Search for the cell housing the specified text and yield its (X, Y) center coordinate. 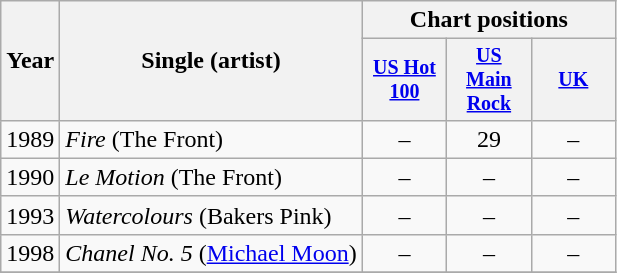
Chanel No. 5 (Michael Moon) (211, 253)
US Hot 100 (404, 80)
Year (30, 61)
1993 (30, 215)
1998 (30, 253)
Watercolours (Bakers Pink) (211, 215)
Chart positions (488, 20)
Single (artist) (211, 61)
UK (573, 80)
1989 (30, 139)
Fire (The Front) (211, 139)
29 (489, 139)
Le Motion (The Front) (211, 177)
1990 (30, 177)
US Main Rock (489, 80)
